Pinpoint the cell where the given text exists, returning its [X, Y] midpoint coordinate. 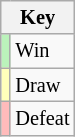
Draw [42, 85]
Win [42, 51]
Key [38, 17]
Defeat [42, 118]
